Provide the [X, Y] coordinate of the cell's center where the given text is located.  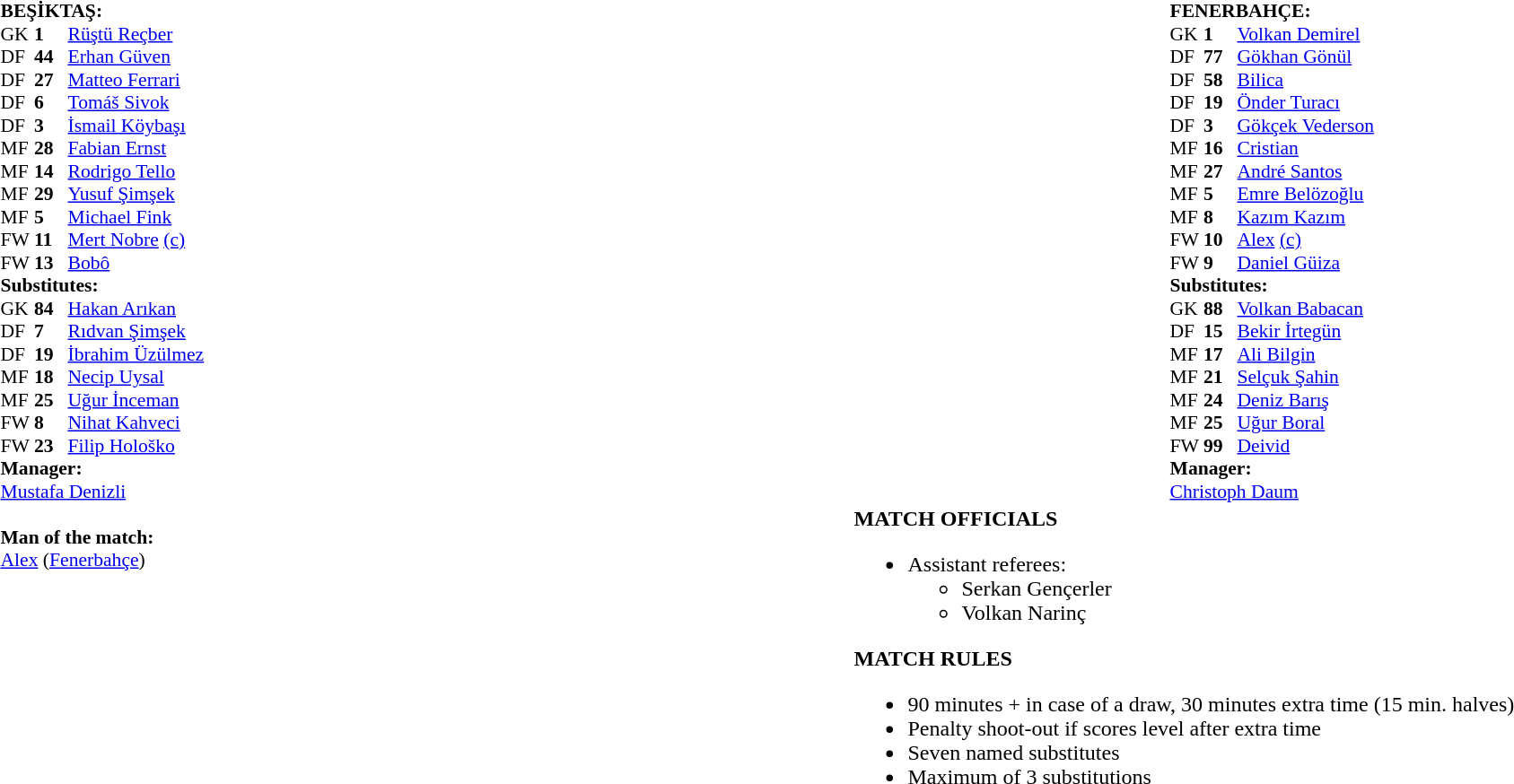
17 [1221, 354]
Fabian Ernst [136, 148]
13 [51, 263]
24 [1221, 400]
44 [51, 57]
14 [51, 171]
Ali Bilgin [1306, 354]
28 [51, 148]
Volkan Demirel [1306, 34]
Emre Belözoğlu [1306, 195]
Alex (Fenerbahçe) [102, 561]
Kazım Kazım [1306, 217]
29 [51, 195]
Mustafa Denizli [102, 502]
Rıdvan Şimşek [136, 331]
11 [51, 240]
Tomáš Sivok [136, 103]
58 [1221, 80]
88 [1221, 309]
Bobô [136, 263]
99 [1221, 446]
Alex (c) [1306, 240]
Bilica [1306, 80]
9 [1221, 263]
Selçuk Şahin [1306, 378]
Matteo Ferrari [136, 80]
84 [51, 309]
23 [51, 446]
İbrahim Üzülmez [136, 354]
Christoph Daum [1273, 492]
21 [1221, 378]
BEŞİKTAŞ: [102, 12]
10 [1221, 240]
Erhan Güven [136, 57]
16 [1221, 148]
7 [51, 331]
77 [1221, 57]
Deivid [1306, 446]
Man of the match: [102, 537]
Rüştü Reçber [136, 34]
Hakan Arıkan [136, 309]
FENERBAHÇE: [1273, 12]
Gökhan Gönül [1306, 57]
André Santos [1306, 171]
Rodrigo Tello [136, 171]
Mert Nobre (c) [136, 240]
6 [51, 103]
Yusuf Şimşek [136, 195]
18 [51, 378]
Bekir İrtegün [1306, 331]
15 [1221, 331]
Uğur İnceman [136, 400]
Önder Turacı [1306, 103]
Deniz Barış [1306, 400]
Michael Fink [136, 217]
Necip Uysal [136, 378]
İsmail Köybaşı [136, 126]
Nihat Kahveci [136, 422]
Cristian [1306, 148]
Gökçek Vederson [1306, 126]
Volkan Babacan [1306, 309]
Filip Hološko [136, 446]
Uğur Boral [1306, 422]
Daniel Güiza [1306, 263]
